Return the [x, y] coordinate for the center point of the cell that contains the specified text.  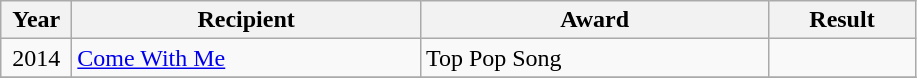
Award [594, 20]
Recipient [246, 20]
Year [36, 20]
2014 [36, 58]
Come With Me [246, 58]
Result [842, 20]
Top Pop Song [594, 58]
